Return (X, Y) of the center of cell containing provided text 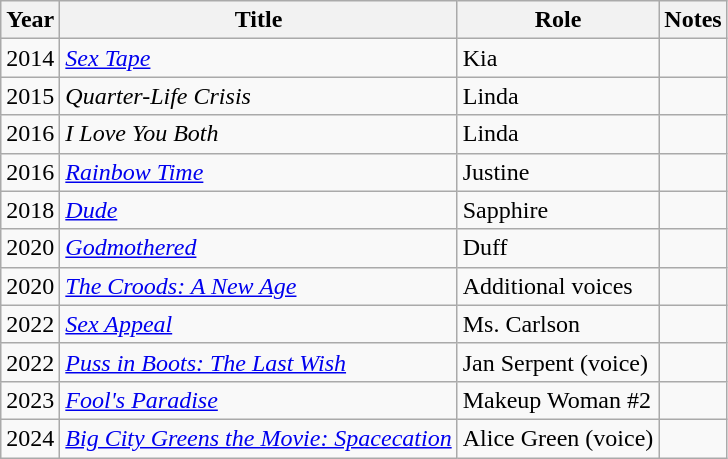
2014 (30, 58)
2018 (30, 210)
I Love You Both (258, 134)
Justine (558, 172)
Role (558, 20)
2024 (30, 438)
2015 (30, 96)
Puss in Boots: The Last Wish (258, 362)
Sex Appeal (258, 324)
Sex Tape (258, 58)
Sapphire (558, 210)
Rainbow Time (258, 172)
Notes (693, 20)
The Croods: A New Age (258, 286)
Kia (558, 58)
Title (258, 20)
Alice Green (voice) (558, 438)
Godmothered (258, 248)
Ms. Carlson (558, 324)
Quarter-Life Crisis (258, 96)
Jan Serpent (voice) (558, 362)
Makeup Woman #2 (558, 400)
Additional voices (558, 286)
Fool's Paradise (258, 400)
Year (30, 20)
Duff (558, 248)
Dude (258, 210)
2023 (30, 400)
Big City Greens the Movie: Spacecation (258, 438)
